Return (X, Y) of the center of cell containing provided text 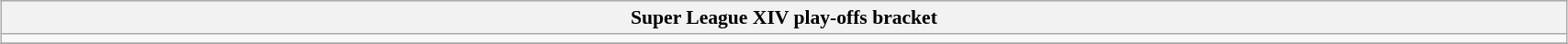
Super League XIV play-offs bracket (784, 17)
